Detect which cell encompasses the target text, then output its [X, Y] center coordinate. 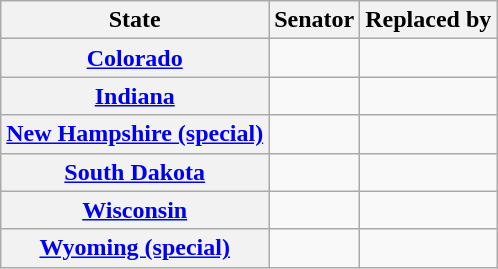
Indiana [135, 96]
State [135, 20]
South Dakota [135, 172]
Senator [314, 20]
Colorado [135, 58]
New Hampshire (special) [135, 134]
Wisconsin [135, 210]
Wyoming (special) [135, 248]
Replaced by [428, 20]
